Return the [x, y] coordinate for the center point of the cell that contains the specified text.  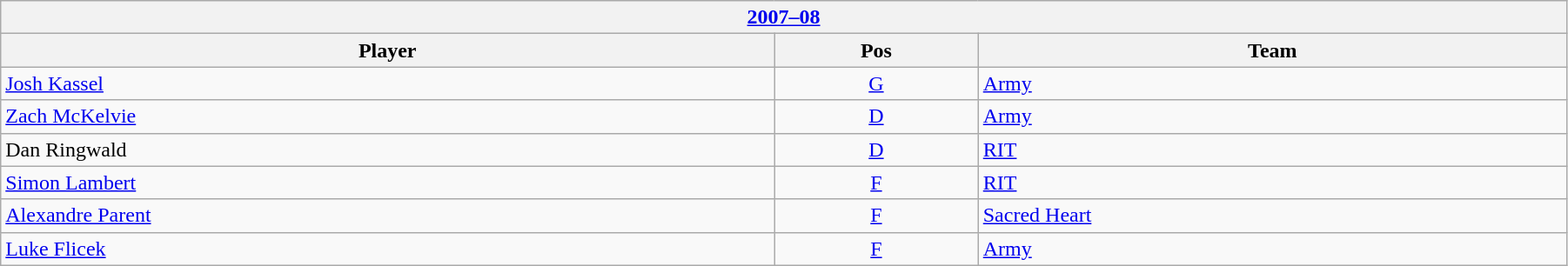
Sacred Heart [1272, 216]
2007–08 [784, 17]
Alexandre Parent [388, 216]
Josh Kassel [388, 83]
G [877, 83]
Player [388, 50]
Pos [877, 50]
Zach McKelvie [388, 116]
Dan Ringwald [388, 150]
Luke Flicek [388, 249]
Simon Lambert [388, 183]
Team [1272, 50]
